Search for the cell housing the specified text and yield its (x, y) center coordinate. 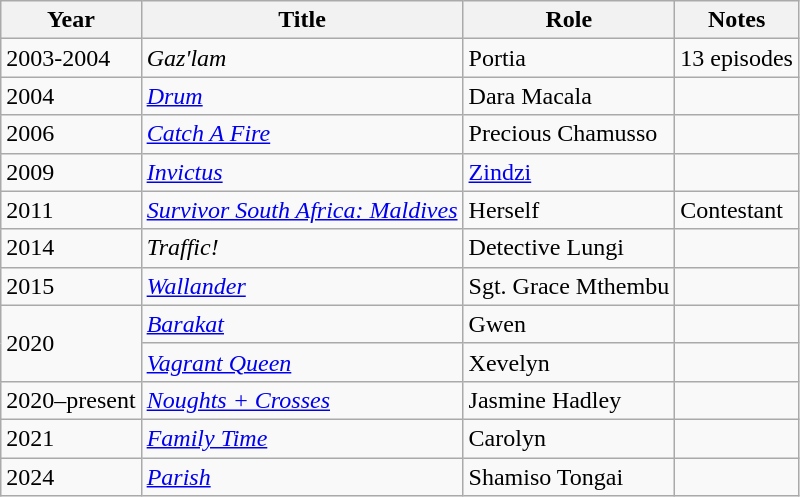
2024 (71, 477)
Wallander (302, 286)
Shamiso Tongai (569, 477)
2004 (71, 96)
Notes (737, 20)
2021 (71, 438)
Jasmine Hadley (569, 400)
13 episodes (737, 58)
Drum (302, 96)
Dara Macala (569, 96)
2020 (71, 343)
Traffic! (302, 248)
Barakat (302, 324)
Herself (569, 210)
2020–present (71, 400)
Invictus (302, 172)
Family Time (302, 438)
2015 (71, 286)
2009 (71, 172)
Year (71, 20)
2006 (71, 134)
Gaz'lam (302, 58)
Role (569, 20)
Portia (569, 58)
Detective Lungi (569, 248)
2014 (71, 248)
Title (302, 20)
Zindzi (569, 172)
Noughts + Crosses (302, 400)
Precious Chamusso (569, 134)
Survivor South Africa: Maldives (302, 210)
Parish (302, 477)
Gwen (569, 324)
Vagrant Queen (302, 362)
Catch A Fire (302, 134)
Sgt. Grace Mthembu (569, 286)
Contestant (737, 210)
2003-2004 (71, 58)
2011 (71, 210)
Carolyn (569, 438)
Xevelyn (569, 362)
